Return the [x, y] coordinate for the center point of the cell that contains the specified text.  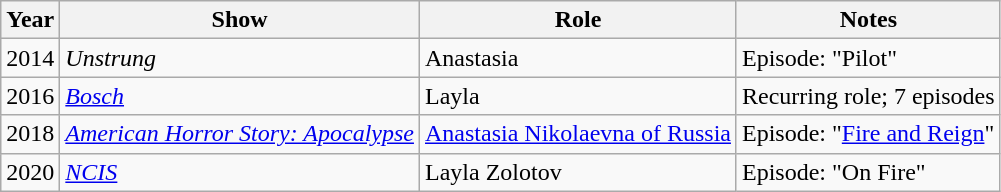
2016 [30, 96]
Year [30, 20]
American Horror Story: Apocalypse [240, 134]
Layla [578, 96]
Layla Zolotov [578, 172]
NCIS [240, 172]
Recurring role; 7 episodes [868, 96]
Anastasia [578, 58]
Episode: "Pilot" [868, 58]
Role [578, 20]
Bosch [240, 96]
2018 [30, 134]
Anastasia Nikolaevna of Russia [578, 134]
Episode: "Fire and Reign" [868, 134]
Notes [868, 20]
Unstrung [240, 58]
2020 [30, 172]
Show [240, 20]
Episode: "On Fire" [868, 172]
2014 [30, 58]
